Provide the [x, y] coordinate of the cell's center where the given text is located.  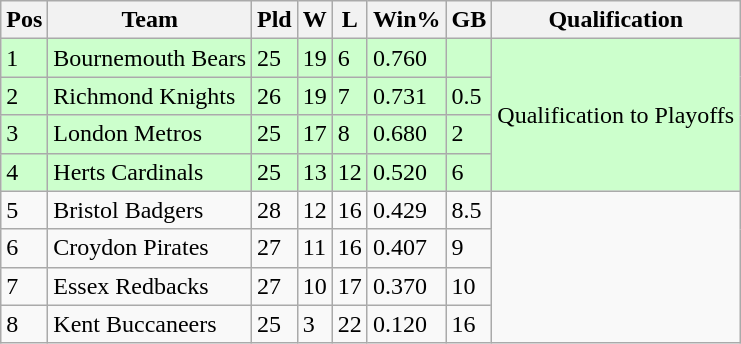
0.429 [406, 210]
Pld [275, 20]
Team [150, 20]
Bournemouth Bears [150, 58]
4 [24, 172]
0.520 [406, 172]
5 [24, 210]
Herts Cardinals [150, 172]
0.407 [406, 248]
0.680 [406, 134]
Qualification to Playoffs [616, 115]
L [350, 20]
Qualification [616, 20]
Croydon Pirates [150, 248]
0.370 [406, 286]
Win% [406, 20]
GB [469, 20]
8.5 [469, 210]
13 [314, 172]
9 [469, 248]
0.760 [406, 58]
Richmond Knights [150, 96]
Kent Buccaneers [150, 324]
26 [275, 96]
1 [24, 58]
0.5 [469, 96]
11 [314, 248]
Bristol Badgers [150, 210]
London Metros [150, 134]
28 [275, 210]
W [314, 20]
22 [350, 324]
0.120 [406, 324]
Pos [24, 20]
Essex Redbacks [150, 286]
0.731 [406, 96]
